Find where the given text appears and provide that cell's center as (X, Y) coordinate. 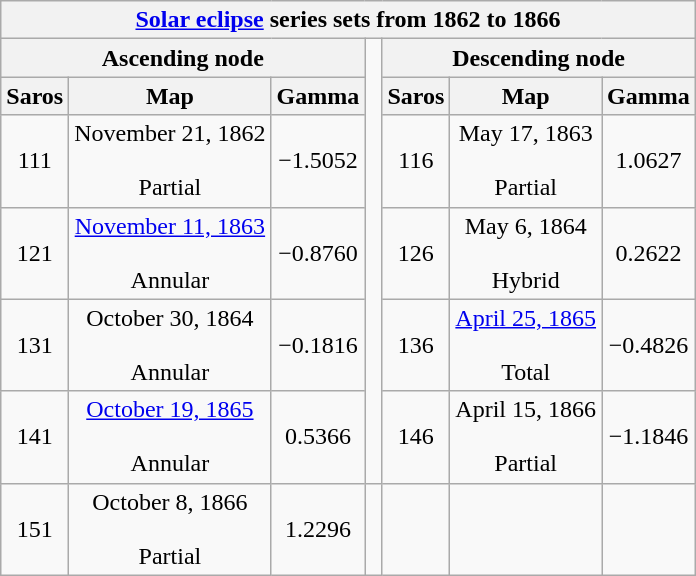
Solar eclipse series sets from 1862 to 1866 (348, 20)
0.2622 (649, 253)
−0.4826 (649, 345)
October 30, 1864Annular (170, 345)
October 19, 1865Annular (170, 437)
−1.5052 (318, 161)
151 (35, 529)
116 (416, 161)
136 (416, 345)
Descending node (538, 58)
146 (416, 437)
131 (35, 345)
1.0627 (649, 161)
126 (416, 253)
−0.8760 (318, 253)
November 11, 1863Annular (170, 253)
0.5366 (318, 437)
1.2296 (318, 529)
May 6, 1864Hybrid (526, 253)
−0.1816 (318, 345)
141 (35, 437)
April 15, 1866Partial (526, 437)
April 25, 1865Total (526, 345)
Ascending node (183, 58)
November 21, 1862Partial (170, 161)
111 (35, 161)
October 8, 1866Partial (170, 529)
May 17, 1863Partial (526, 161)
−1.1846 (649, 437)
121 (35, 253)
